Return the [X, Y] coordinate for the center point of the cell that contains the specified text.  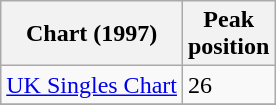
UK Singles Chart [92, 85]
Peakposition [228, 34]
26 [228, 85]
Chart (1997) [92, 34]
